Capture the cell that displays the provided text and extract its (x, y) central coordinate. 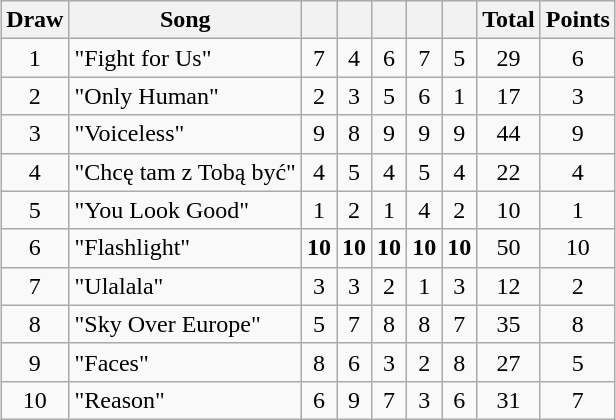
"Chcę tam z Tobą być" (185, 172)
"Flashlight" (185, 248)
"Reason" (185, 400)
17 (509, 96)
"Only Human" (185, 96)
29 (509, 58)
50 (509, 248)
31 (509, 400)
"Ulalala" (185, 286)
44 (509, 134)
12 (509, 286)
"Sky Over Europe" (185, 324)
"You Look Good" (185, 210)
"Fight for Us" (185, 58)
"Faces" (185, 362)
Total (509, 20)
Points (578, 20)
22 (509, 172)
Draw (35, 20)
35 (509, 324)
Song (185, 20)
"Voiceless" (185, 134)
27 (509, 362)
